Capture the cell that displays the provided text and extract its [x, y] central coordinate. 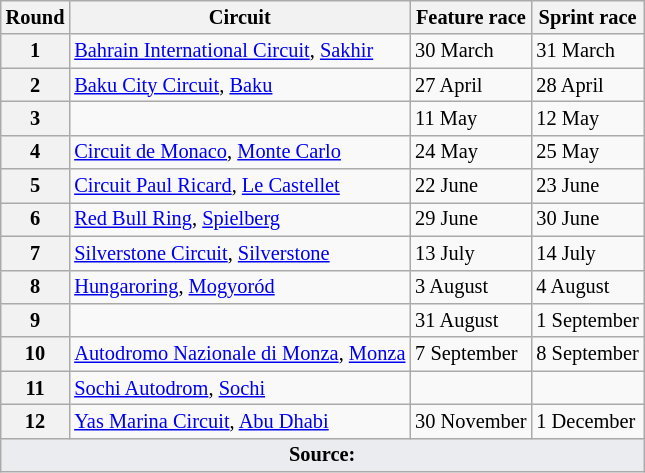
7 September [470, 354]
Circuit [240, 17]
1 December [587, 421]
Yas Marina Circuit, Abu Dhabi [240, 421]
11 May [470, 118]
12 May [587, 118]
1 September [587, 320]
10 [36, 354]
Circuit de Monaco, Monte Carlo [240, 152]
27 April [470, 85]
4 [36, 152]
Bahrain International Circuit, Sakhir [240, 51]
Silverstone Circuit, Silverstone [240, 253]
29 June [470, 219]
Feature race [470, 17]
31 March [587, 51]
3 August [470, 287]
Circuit Paul Ricard, Le Castellet [240, 186]
7 [36, 253]
4 August [587, 287]
31 August [470, 320]
28 April [587, 85]
30 March [470, 51]
2 [36, 85]
1 [36, 51]
11 [36, 388]
30 November [470, 421]
Sprint race [587, 17]
6 [36, 219]
23 June [587, 186]
12 [36, 421]
3 [36, 118]
22 June [470, 186]
Source: [322, 455]
Round [36, 17]
Baku City Circuit, Baku [240, 85]
Autodromo Nazionale di Monza, Monza [240, 354]
30 June [587, 219]
13 July [470, 253]
Red Bull Ring, Spielberg [240, 219]
5 [36, 186]
8 [36, 287]
8 September [587, 354]
9 [36, 320]
Sochi Autodrom, Sochi [240, 388]
24 May [470, 152]
25 May [587, 152]
14 July [587, 253]
Hungaroring, Mogyoród [240, 287]
